Provide the (X, Y) coordinate of the cell's center where the given text is located.  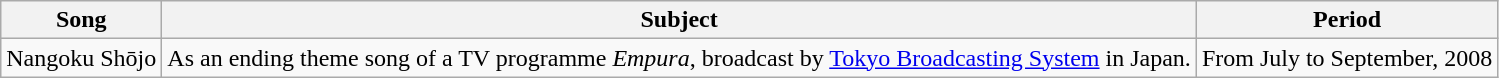
Period (1346, 20)
Nangoku Shōjo (82, 58)
From July to September, 2008 (1346, 58)
Subject (680, 20)
As an ending theme song of a TV programme Empura, broadcast by Tokyo Broadcasting System in Japan. (680, 58)
Song (82, 20)
